Return [x, y] of the center of cell containing provided text 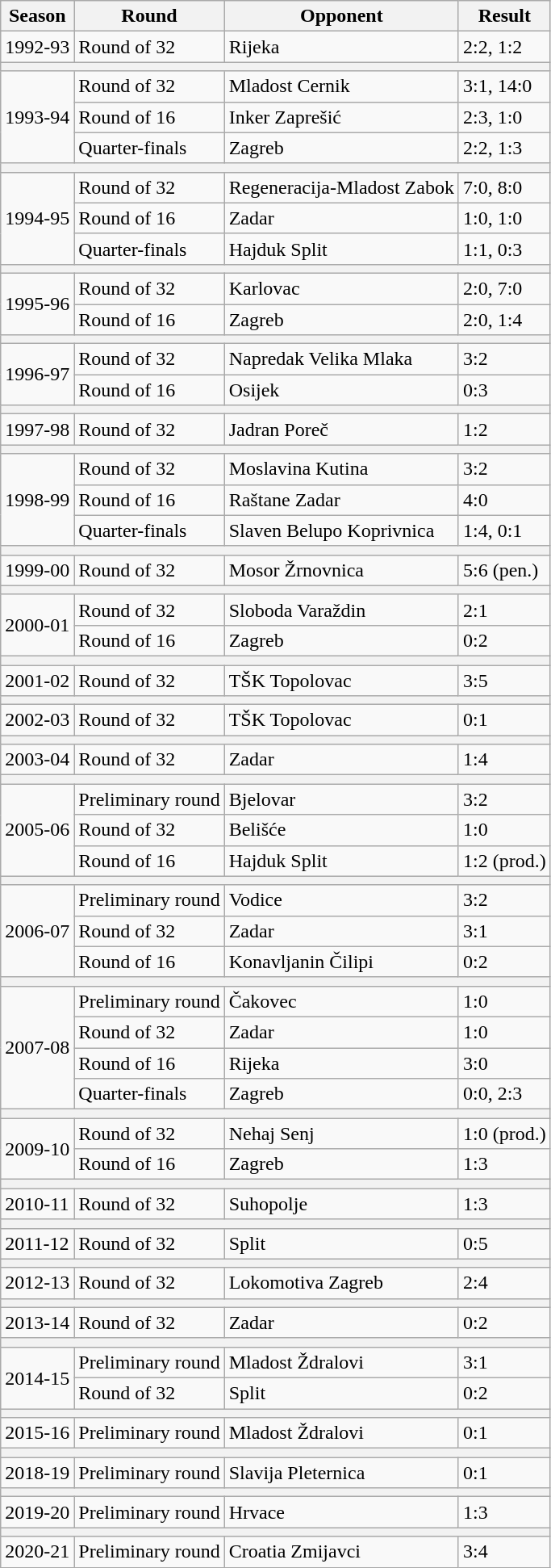
Slaven Belupo Koprivnica [341, 530]
Mladost Cernik [341, 86]
1:4 [504, 760]
2:4 [504, 1283]
2011-12 [37, 1243]
3:0 [504, 1063]
Napredak Velika Mlaka [341, 359]
1992-93 [37, 47]
3:1, 14:0 [504, 86]
2002-03 [37, 720]
Regeneracija-Mladost Zabok [341, 187]
2019-20 [37, 1512]
1993-94 [37, 117]
1:2 (prod.) [504, 861]
Sloboda Varaždin [341, 610]
1996-97 [37, 375]
2012-13 [37, 1283]
1:0 (prod.) [504, 1134]
Slavija Pleternica [341, 1473]
2009-10 [37, 1149]
Nehaj Senj [341, 1134]
Result [504, 16]
0:3 [504, 390]
2:3, 1:0 [504, 117]
2:2, 1:2 [504, 47]
2015-16 [37, 1433]
2010-11 [37, 1204]
Moslavina Kutina [341, 469]
2000-01 [37, 625]
Osijek [341, 390]
Vodice [341, 900]
5:6 (pen.) [504, 570]
1:1, 0:3 [504, 249]
Suhopolje [341, 1204]
4:0 [504, 500]
2006-07 [37, 931]
2:1 [504, 610]
2014-15 [37, 1377]
1:4, 0:1 [504, 530]
2001-02 [37, 681]
2013-14 [37, 1323]
1997-98 [37, 430]
2003-04 [37, 760]
2:2, 1:3 [504, 148]
Belišće [341, 830]
Season [37, 16]
2:0, 1:4 [504, 319]
Jadran Poreč [341, 430]
1998-99 [37, 500]
2005-06 [37, 830]
3:5 [504, 681]
Mosor Žrnovnica [341, 570]
1:2 [504, 430]
0:0, 2:3 [504, 1094]
Round [149, 16]
Konavljanin Čilipi [341, 962]
1:0, 1:0 [504, 218]
Hrvace [341, 1512]
0:5 [504, 1243]
Karlovac [341, 288]
Opponent [341, 16]
Raštane Zadar [341, 500]
1999-00 [37, 570]
Lokomotiva Zagreb [341, 1283]
2020-21 [37, 1552]
7:0, 8:0 [504, 187]
1994-95 [37, 218]
Čakovec [341, 1001]
1995-96 [37, 304]
2007-08 [37, 1047]
3:4 [504, 1552]
Bjelovar [341, 799]
2018-19 [37, 1473]
Inker Zaprešić [341, 117]
2:0, 7:0 [504, 288]
Croatia Zmijavci [341, 1552]
